Find where the given text appears and provide that cell's center as [X, Y] coordinate. 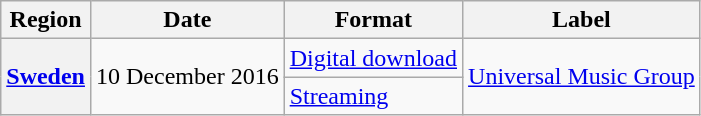
Label [582, 20]
10 December 2016 [187, 77]
Universal Music Group [582, 77]
Sweden [46, 77]
Streaming [373, 96]
Date [187, 20]
Region [46, 20]
Format [373, 20]
Digital download [373, 58]
